From the cell containing the given text, extract its center point as [x, y] coordinate. 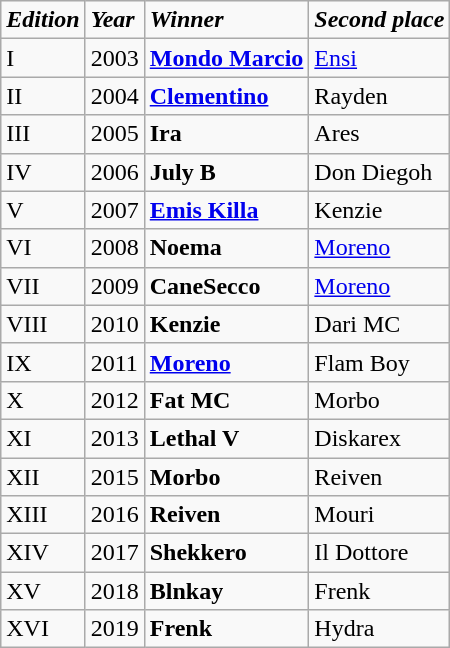
Lethal V [226, 438]
July B [226, 172]
Flam Boy [380, 362]
Il Dottore [380, 553]
Emis Killa [226, 210]
X [43, 400]
2017 [114, 553]
Ensi [380, 58]
Rayden [380, 96]
2011 [114, 362]
I [43, 58]
2019 [114, 629]
Ira [226, 134]
2012 [114, 400]
VI [43, 248]
XV [43, 591]
Hydra [380, 629]
Dari MC [380, 324]
III [43, 134]
2018 [114, 591]
2007 [114, 210]
2006 [114, 172]
XIV [43, 553]
XI [43, 438]
V [43, 210]
2010 [114, 324]
2005 [114, 134]
2004 [114, 96]
2015 [114, 477]
IX [43, 362]
Winner [226, 20]
Mouri [380, 515]
II [43, 96]
CaneSecco [226, 286]
2016 [114, 515]
Edition [43, 20]
Ares [380, 134]
VII [43, 286]
XIII [43, 515]
IV [43, 172]
2003 [114, 58]
XII [43, 477]
VIII [43, 324]
Don Diegoh [380, 172]
Diskarex [380, 438]
Blnkay [226, 591]
Noema [226, 248]
Mondo Marcio [226, 58]
2013 [114, 438]
Fat MC [226, 400]
Clementino [226, 96]
Year [114, 20]
2009 [114, 286]
Shekkero [226, 553]
XVI [43, 629]
Second place [380, 20]
2008 [114, 248]
